Search for the cell housing the specified text and yield its [X, Y] center coordinate. 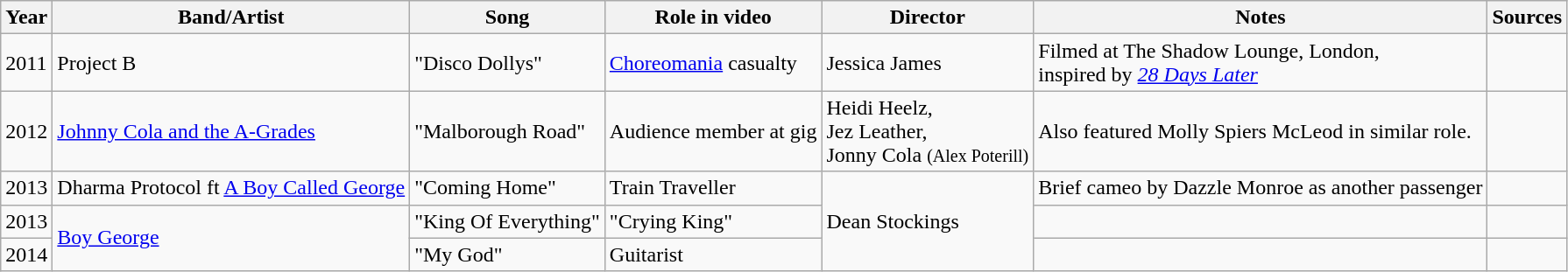
Dean Stockings [928, 221]
Song [508, 17]
Guitarist [713, 255]
Boy George [231, 238]
2011 [26, 63]
"Crying King" [713, 221]
Jessica James [928, 63]
Train Traveller [713, 188]
"My God" [508, 255]
"Coming Home" [508, 188]
Audience member at gig [713, 131]
Heidi Heelz, Jez Leather,Jonny Cola (Alex Poterill) [928, 131]
"Disco Dollys" [508, 63]
Filmed at The Shadow Lounge, London, inspired by 28 Days Later [1261, 63]
Johnny Cola and the A-Grades [231, 131]
Director [928, 17]
2014 [26, 255]
"King Of Everything" [508, 221]
Project B [231, 63]
2012 [26, 131]
Role in video [713, 17]
Sources [1528, 17]
"Malborough Road" [508, 131]
Dharma Protocol ft A Boy Called George [231, 188]
Choreomania casualty [713, 63]
Brief cameo by Dazzle Monroe as another passenger [1261, 188]
Year [26, 17]
Also featured Molly Spiers McLeod in similar role. [1261, 131]
Band/Artist [231, 17]
Notes [1261, 17]
